Find where the given text appears and provide that cell's center as (X, Y) coordinate. 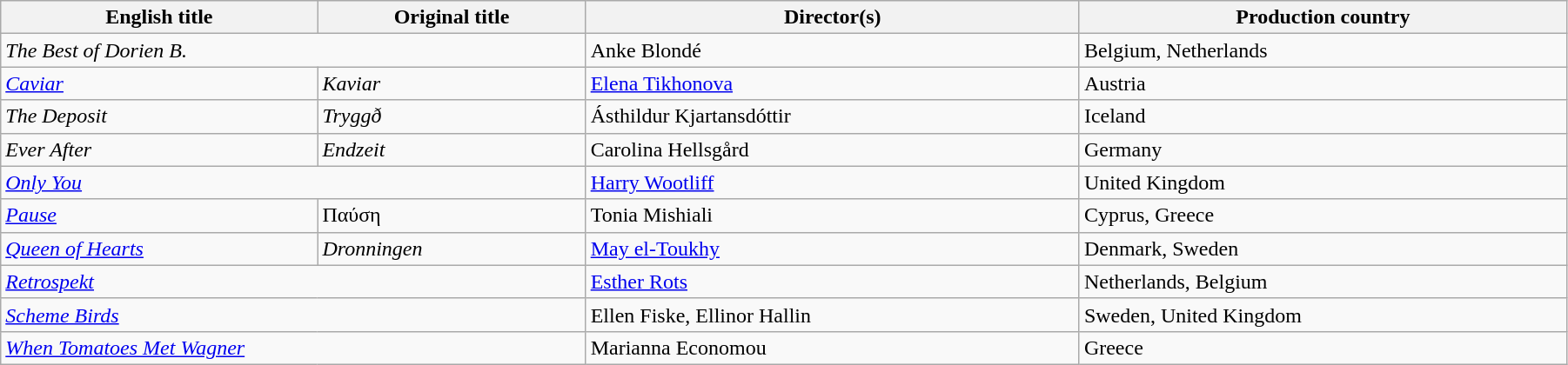
Carolina Hellsgård (832, 149)
May el-Toukhy (832, 249)
Anke Blondé (832, 50)
Caviar (159, 83)
Tonia Mishiali (832, 216)
Esther Rots (832, 282)
Belgium, Netherlands (1323, 50)
Austria (1323, 83)
Netherlands, Belgium (1323, 282)
Ásthildur Kjartansdóttir (832, 116)
Iceland (1323, 116)
Ever After (159, 149)
Original title (452, 17)
English title (159, 17)
The Deposit (159, 116)
Harry Wootliff (832, 182)
When Tomatoes Met Wagner (293, 348)
Germany (1323, 149)
Scheme Birds (293, 315)
Queen of Hearts (159, 249)
Retrospekt (293, 282)
Denmark, Sweden (1323, 249)
Tryggð (452, 116)
Greece (1323, 348)
United Kingdom (1323, 182)
Production country (1323, 17)
Ellen Fiske, Ellinor Hallin (832, 315)
Endzeit (452, 149)
Director(s) (832, 17)
Παύση (452, 216)
Marianna Economou (832, 348)
Dronningen (452, 249)
Sweden, United Kingdom (1323, 315)
Elena Tikhonova (832, 83)
Pause (159, 216)
Kaviar (452, 83)
Only You (293, 182)
The Best of Dorien B. (293, 50)
Cyprus, Greece (1323, 216)
